From the cell containing the given text, extract its center point as (X, Y) coordinate. 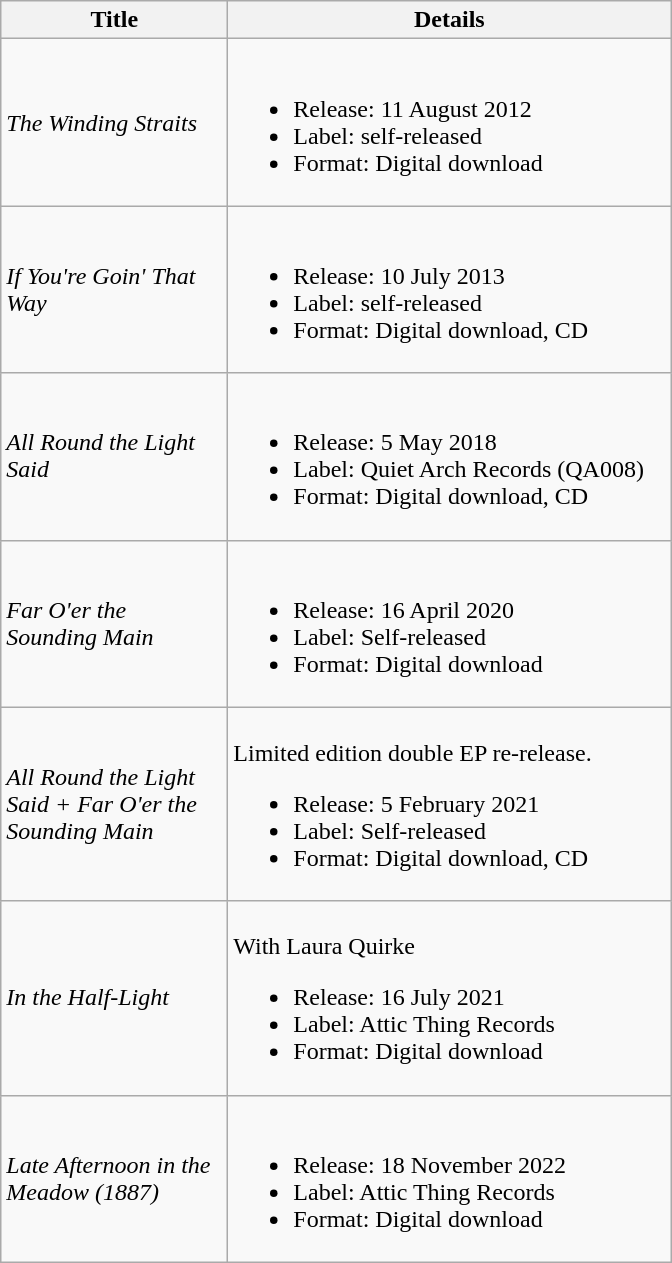
Title (114, 20)
Late Afternoon in the Meadow (1887) (114, 1178)
Limited edition double EP re-release.Release: 5 February 2021Label: Self-releasedFormat: Digital download, CD (450, 804)
All Round the Light Said (114, 456)
In the Half-Light (114, 998)
Release: 16 April 2020Label: Self-releasedFormat: Digital download (450, 624)
Release: 5 May 2018Label: Quiet Arch Records (QA008)Format: Digital download, CD (450, 456)
With Laura QuirkeRelease: 16 July 2021Label: Attic Thing RecordsFormat: Digital download (450, 998)
The Winding Straits (114, 122)
If You're Goin' That Way (114, 290)
Release: 10 July 2013Label: self-releasedFormat: Digital download, CD (450, 290)
Far O'er the Sounding Main (114, 624)
Details (450, 20)
All Round the Light Said + Far O'er the Sounding Main (114, 804)
Release: 11 August 2012Label: self-releasedFormat: Digital download (450, 122)
Release: 18 November 2022Label: Attic Thing RecordsFormat: Digital download (450, 1178)
